Return [x, y] of the center of cell containing provided text 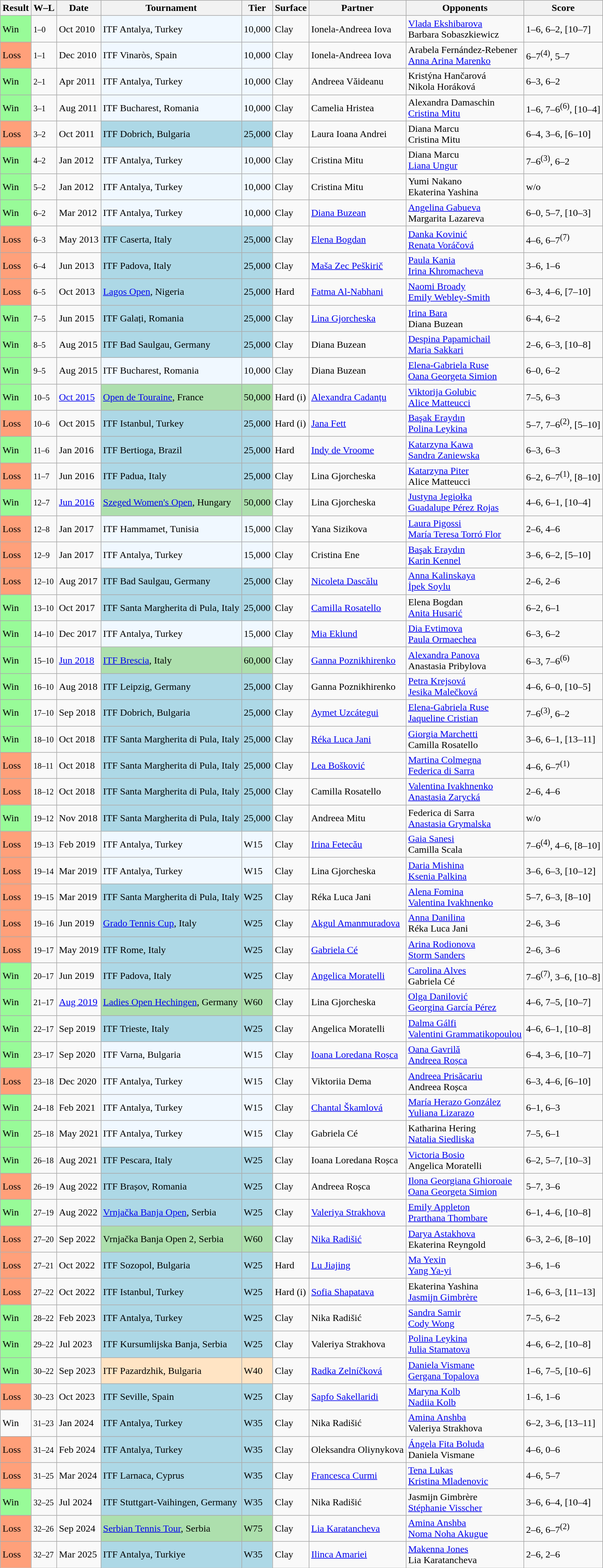
Lu Jiajing [358, 1266]
Naomi Broady Emily Webley-Smith [465, 292]
ITF Bertioga, Brazil [171, 450]
Mar 2025 [78, 1554]
Aug 2021 [78, 1160]
Radka Zelníčková [358, 1371]
Arabela Fernández-Rebener Anna Arina Marenko [465, 55]
6–4, 6–2 [563, 318]
Carolina Alves Gabriela Cé [465, 976]
31–24 [44, 1449]
ITF Leipzig, Germany [171, 687]
4–6, 6–0, [10–5] [563, 687]
Ladies Open Hechingen, Germany [171, 1002]
María Herazo González Yuliana Lizarazo [465, 1107]
1–1 [44, 55]
Aug 2018 [78, 687]
Mar 2012 [78, 213]
Valentina Ivakhnenko Anastasia Zarycká [465, 792]
Alena Fomina Valentina Ivakhnenko [465, 897]
5–7, 7–6(2), [5–10] [563, 424]
Jun 2015 [78, 318]
May 2013 [78, 239]
19–17 [44, 949]
32–25 [44, 1502]
Feb 2024 [78, 1449]
Viktorija Golubic Alice Matteucci [465, 397]
Chantal Škamlová [358, 1107]
Laura Ioana Andrei [358, 134]
Emily Appleton Prarthana Thombare [465, 1213]
Danka Kovinić Renata Voráčová [465, 239]
23–18 [44, 1081]
6–2, 5–7, [10–3] [563, 1160]
Darya Astakhova Ekaterina Reyngold [465, 1239]
Mar 2024 [78, 1476]
Jan 2024 [78, 1423]
Ilinca Amariei [358, 1554]
Katarzyna Piter Alice Matteucci [465, 476]
Diana Marcu Liana Ungur [465, 160]
ITF Pescara, Italy [171, 1160]
ITF Rome, Italy [171, 949]
Sandra Samir Cody Wong [465, 1318]
Maryna Kolb Nadiia Kolb [465, 1397]
Indy de Vroome [358, 450]
31–25 [44, 1476]
Opponents [465, 8]
1–0 [44, 29]
6–5 [44, 292]
Tena Lukas Kristina Mladenovic [465, 1476]
4–6, 6–1, [10–8] [563, 1029]
6–2, 6–7(1), [8–10] [563, 476]
Feb 2019 [78, 844]
Katharina Hering Natalia Siedliska [465, 1134]
Feb 2021 [78, 1107]
4–6, 6–7(7) [563, 239]
Makenna Jones Lia Karatancheva [465, 1554]
8–5 [44, 344]
23–17 [44, 1054]
12–7 [44, 502]
Vrnjačka Banja Open, Serbia [171, 1213]
13–10 [44, 607]
Lia Karatancheva [358, 1528]
1–6, 6–3, [11–13] [563, 1291]
Apr 2011 [78, 82]
ITF Sozopol, Bulgaria [171, 1266]
7–5 [44, 318]
26–18 [44, 1160]
ITF Brescia, Italy [171, 660]
Alexandra Damaschin Cristina Mitu [465, 108]
Andreea Mitu [358, 818]
7–5, 6–1 [563, 1134]
20–17 [44, 976]
5–7, 6–3, [8–10] [563, 897]
Aug 2019 [78, 1002]
Tournament [171, 8]
4–2 [44, 160]
22–17 [44, 1029]
Amina Anshba Noma Noha Akugue [465, 1528]
Viktoriia Dema [358, 1081]
4–6, 7–5, [10–7] [563, 1002]
16–10 [44, 687]
19–13 [44, 844]
Kristýna Hančarová Nikola Horáková [465, 82]
9–5 [44, 371]
Lagos Open, Nigeria [171, 292]
31–23 [44, 1423]
Sapfo Sakellaridi [358, 1397]
2–1 [44, 82]
3–2 [44, 134]
5–2 [44, 187]
30–23 [44, 1397]
Elena-Gabriela Ruse Oana Georgeta Simion [465, 371]
11–7 [44, 476]
ITF Padua, Italy [171, 476]
W40 [257, 1371]
Aug 2017 [78, 581]
32–26 [44, 1528]
3–6, 6–4, [10–4] [563, 1502]
30–22 [44, 1371]
15–10 [44, 660]
27–22 [44, 1291]
Jul 2024 [78, 1502]
Alexandra Cadanțu [358, 397]
6–3, 7–6(6) [563, 660]
ITF Hammamet, Tunisia [171, 529]
ITF Larnaca, Cyprus [171, 1476]
Elena Bogdan Anita Husarić [465, 607]
Giorgia Marchetti Camilla Rosatello [465, 739]
W–L [44, 8]
3–6, 6–1, [13–11] [563, 739]
ITF Antalya, Turkiye [171, 1554]
28–22 [44, 1318]
3–6, 6–2, [5–10] [563, 555]
Anna Kalinskaya İpek Soylu [465, 581]
ITF Vinaròs, Spain [171, 55]
6–4, 3–6, [10–7] [563, 1054]
Katarzyna Kawa Sandra Zaniewska [465, 450]
Sep 2023 [78, 1371]
Aymet Uzcátegui [358, 712]
11–6 [44, 450]
Daniela Vismane Gergana Topalova [465, 1371]
Dec 2020 [78, 1081]
Irina Bara Diana Buzean [465, 318]
Open de Touraine, France [171, 397]
29–22 [44, 1344]
6–3, 2–6, [8–10] [563, 1239]
Jana Fett [358, 424]
Mia Eklund [358, 634]
Serbian Tennis Tour, Serbia [171, 1528]
7–5, 6–3 [563, 397]
1–6, 6–2, [10–7] [563, 29]
Amina Anshba Valeriya Strakhova [465, 1423]
6–3, 6–3 [563, 450]
Elena Bogdan [358, 239]
4–6, 6–7(1) [563, 766]
6–1, 6–3 [563, 1107]
Akgul Amanmuradova [358, 923]
Andreea Roșca [358, 1186]
6–7(4), 5–7 [563, 55]
Dec 2010 [78, 55]
Andreea Prisăcariu Andreea Roșca [465, 1081]
Oleksandra Oliynykova [358, 1449]
3–1 [44, 108]
4–6, 5–7 [563, 1476]
4–6, 6–2, [10–8] [563, 1344]
Federica di Sarra Anastasia Grymalska [465, 818]
2–6, 6–3, [10–8] [563, 344]
26–19 [44, 1186]
Yana Sizikova [358, 529]
Ekaterina Yashina Jasmijn Gimbrère [465, 1291]
Oct 2011 [78, 134]
Lea Bošković [358, 766]
Alexandra Panova Anastasia Pribylova [465, 660]
18–12 [44, 792]
Camelia Hristea [358, 108]
Diana Marcu Cristina Mitu [465, 134]
18–11 [44, 766]
ITF Pazardzhik, Bulgaria [171, 1371]
5–7, 3–6 [563, 1186]
Vrnjačka Banja Open 2, Serbia [171, 1239]
21–17 [44, 1002]
Oana Gavrilă Andreea Roșca [465, 1054]
Justyna Jegiołka Guadalupe Pérez Rojas [465, 502]
Paula Kania Irina Khromacheva [465, 265]
Angelina Gabueva Margarita Lazareva [465, 213]
Ilona Georgiana Ghioroaie Oana Georgeta Simion [465, 1186]
Olga Danilović Georgina García Pérez [465, 1002]
Partner [358, 8]
27–19 [44, 1213]
Dec 2017 [78, 634]
1–6, 7–6(6), [10–4] [563, 108]
Feb 2023 [78, 1318]
ITF Brașov, Romania [171, 1186]
6–3, 4–6, [6–10] [563, 1081]
Sep 2024 [78, 1528]
Irina Fetecău [358, 844]
7–6(7), 3–6, [10–8] [563, 976]
Fatma Al-Nabhani [358, 292]
6–0, 6–2 [563, 371]
Aug 2011 [78, 108]
6–3 [44, 239]
Sep 2022 [78, 1239]
Grado Tennis Cup, Italy [171, 923]
19–15 [44, 897]
ITF Seville, Spain [171, 1397]
Oct 2013 [78, 292]
ITF Kursumlijska Banja, Serbia [171, 1344]
Jun 2018 [78, 660]
Sep 2019 [78, 1029]
Martina Colmegna Federica di Sarra [465, 766]
Dia Evtimova Paula Ormaechea [465, 634]
Daria Mishina Ksenia Palkina [465, 871]
Dalma Gálfi Valentini Grammatikopoulou [465, 1029]
ITF Stuttgart-Vaihingen, Germany [171, 1502]
Despina Papamichail Maria Sakkari [465, 344]
Oct 2023 [78, 1397]
Anna Danilina Réka Luca Jani [465, 923]
19–12 [44, 818]
Elena-Gabriela Ruse Jaqueline Cristian [465, 712]
Başak Eraydın Polina Leykina [465, 424]
W75 [257, 1528]
Date [78, 8]
6–2, 6–1 [563, 607]
7–5, 6–2 [563, 1318]
Cristina Ene [358, 555]
Jasmijn Gimbrère Stéphanie Visscher [465, 1502]
Arina Rodionova Storm Sanders [465, 949]
Victoria Bosio Angelica Moratelli [465, 1160]
25–18 [44, 1134]
10–6 [44, 424]
14–10 [44, 634]
Result [16, 8]
Jul 2023 [78, 1344]
Oct 2010 [78, 29]
ITF Caserta, Italy [171, 239]
Francesca Curmi [358, 1476]
Sep 2018 [78, 712]
10–5 [44, 397]
60,000 [257, 660]
Andreea Văideanu [358, 82]
Vlada Ekshibarova Barbara Sobaszkiewicz [465, 29]
Oct 2017 [78, 607]
6–4 [44, 265]
Jun 2013 [78, 265]
Yumi Nakano Ekaterina Yashina [465, 187]
24–18 [44, 1107]
Ángela Fita Boluda Daniela Vismane [465, 1449]
ITF Galați, Romania [171, 318]
Başak Eraydın Karin Kennel [465, 555]
Laura Pigossi María Teresa Torró Flor [465, 529]
2–6, 6–7(2) [563, 1528]
1–6, 7–5, [10–6] [563, 1371]
6–2 [44, 213]
Jan 2016 [78, 450]
Petra Krejsová Jesika Malečková [465, 687]
Score [563, 8]
1–6, 1–6 [563, 1397]
32–27 [44, 1554]
ITF Varna, Bulgaria [171, 1054]
18–10 [44, 739]
6–2, 3–6, [13–11] [563, 1423]
17–10 [44, 712]
6–4, 3–6, [6–10] [563, 134]
19–14 [44, 871]
19–16 [44, 923]
Sofia Shapatava [358, 1291]
6–0, 5–7, [10–3] [563, 213]
Gaia Sanesi Camilla Scala [465, 844]
Polina Leykina Julia Stamatova [465, 1344]
6–3, 4–6, [7–10] [563, 292]
27–20 [44, 1239]
Sep 2020 [78, 1054]
4–6, 6–1, [10–4] [563, 502]
Tier [257, 8]
12–10 [44, 581]
May 2019 [78, 949]
Szeged Women's Open, Hungary [171, 502]
Surface [291, 8]
May 2021 [78, 1134]
12–9 [44, 555]
7–6(4), 4–6, [8–10] [563, 844]
4–6, 0–6 [563, 1449]
Ma Yexin Yang Ya-yi [465, 1266]
27–21 [44, 1266]
6–1, 4–6, [10–8] [563, 1213]
Nov 2018 [78, 818]
ITF Trieste, Italy [171, 1029]
Nicoleta Dascălu [358, 581]
12–8 [44, 529]
Maša Zec Peškirič [358, 265]
3–6, 6–3, [10–12] [563, 871]
